Search for the cell housing the specified text and yield its [X, Y] center coordinate. 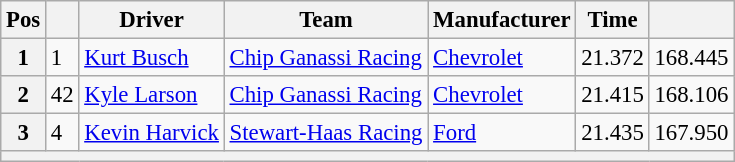
42 [62, 95]
2 [24, 95]
3 [24, 133]
Pos [24, 20]
21.372 [612, 58]
21.435 [612, 133]
Manufacturer [502, 20]
Team [326, 20]
Ford [502, 133]
Time [612, 20]
Stewart-Haas Racing [326, 133]
4 [62, 133]
167.950 [692, 133]
Driver [152, 20]
Kevin Harvick [152, 133]
Kurt Busch [152, 58]
Kyle Larson [152, 95]
168.106 [692, 95]
168.445 [692, 58]
21.415 [612, 95]
